Determine the (x, y) coordinate at the center of the cell enclosing the given text.  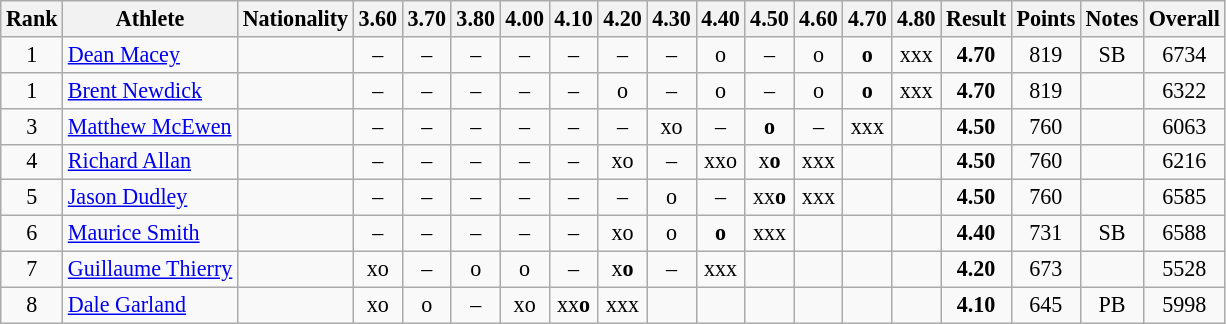
Brent Newdick (150, 90)
6063 (1184, 126)
Richard Allan (150, 162)
Dale Garland (150, 305)
5528 (1184, 269)
673 (1046, 269)
6585 (1184, 198)
3.80 (476, 18)
Guillaume Thierry (150, 269)
8 (32, 305)
Jason Dudley (150, 198)
4.00 (524, 18)
3 (32, 126)
4.30 (672, 18)
Overall (1184, 18)
6322 (1184, 90)
5998 (1184, 305)
4.60 (818, 18)
5 (32, 198)
Maurice Smith (150, 233)
Matthew McEwen (150, 126)
Result (976, 18)
Dean Macey (150, 54)
3.70 (426, 18)
Nationality (295, 18)
6734 (1184, 54)
Notes (1112, 18)
4 (32, 162)
6216 (1184, 162)
Points (1046, 18)
4.80 (916, 18)
731 (1046, 233)
Athlete (150, 18)
645 (1046, 305)
6588 (1184, 233)
Rank (32, 18)
PB (1112, 305)
3.60 (378, 18)
6 (32, 233)
7 (32, 269)
